Capture the cell that displays the provided text and extract its [x, y] central coordinate. 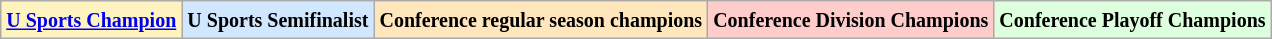
Conference Playoff Champions [1132, 20]
U Sports Semifinalist [278, 20]
Conference Division Champions [851, 20]
U Sports Champion [92, 20]
Conference regular season champions [541, 20]
